Search for the cell housing the specified text and yield its [x, y] center coordinate. 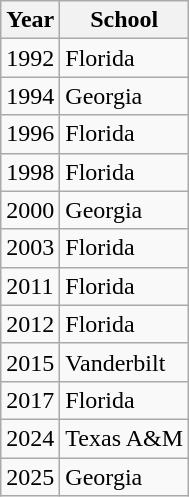
2003 [30, 248]
Year [30, 20]
1998 [30, 172]
2015 [30, 362]
1994 [30, 96]
2011 [30, 286]
2025 [30, 477]
1996 [30, 134]
2024 [30, 438]
2012 [30, 324]
2000 [30, 210]
Vanderbilt [124, 362]
1992 [30, 58]
School [124, 20]
2017 [30, 400]
Texas A&M [124, 438]
